Return the (X, Y) coordinate for the center point of the cell that contains the specified text.  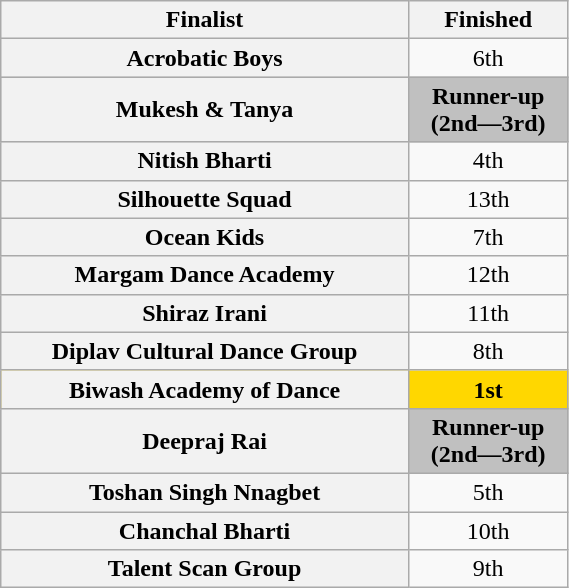
Margam Dance Academy (205, 275)
12th (488, 275)
11th (488, 313)
7th (488, 237)
8th (488, 351)
4th (488, 161)
Finished (488, 20)
Diplav Cultural Dance Group (205, 351)
Mukesh & Tanya (205, 110)
Chanchal Bharti (205, 531)
1st (488, 389)
Shiraz Irani (205, 313)
13th (488, 199)
Talent Scan Group (205, 569)
Deepraj Rai (205, 440)
10th (488, 531)
Toshan Singh Nnagbet (205, 492)
Finalist (205, 20)
5th (488, 492)
Acrobatic Boys (205, 58)
Ocean Kids (205, 237)
Silhouette Squad (205, 199)
Biwash Academy of Dance (205, 389)
6th (488, 58)
9th (488, 569)
Nitish Bharti (205, 161)
